Identify which cell holds the provided text, then report its (x, y) central coordinate. 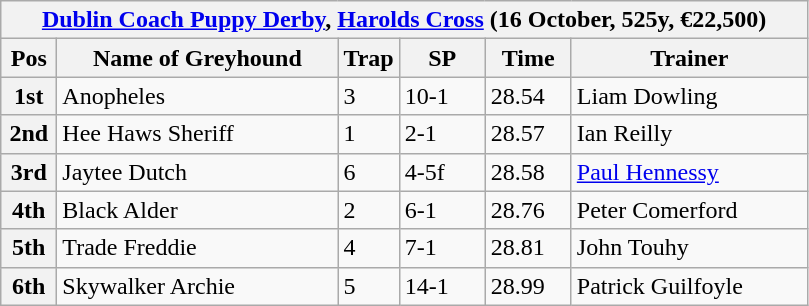
28.58 (528, 172)
4 (368, 248)
5th (29, 248)
Name of Greyhound (198, 58)
Trade Freddie (198, 248)
Anopheles (198, 96)
1st (29, 96)
3rd (29, 172)
10-1 (442, 96)
28.76 (528, 210)
Trainer (689, 58)
Skywalker Archie (198, 286)
Paul Hennessy (689, 172)
Pos (29, 58)
14-1 (442, 286)
Black Alder (198, 210)
6 (368, 172)
28.54 (528, 96)
28.57 (528, 134)
6-1 (442, 210)
Hee Haws Sheriff (198, 134)
28.81 (528, 248)
4th (29, 210)
Time (528, 58)
Trap (368, 58)
Peter Comerford (689, 210)
2nd (29, 134)
Patrick Guilfoyle (689, 286)
4-5f (442, 172)
5 (368, 286)
John Touhy (689, 248)
2 (368, 210)
Dublin Coach Puppy Derby, Harolds Cross (16 October, 525y, €22,500) (404, 20)
Liam Dowling (689, 96)
Ian Reilly (689, 134)
Jaytee Dutch (198, 172)
6th (29, 286)
7-1 (442, 248)
2-1 (442, 134)
1 (368, 134)
3 (368, 96)
28.99 (528, 286)
SP (442, 58)
